Search for the cell housing the specified text and yield its (x, y) center coordinate. 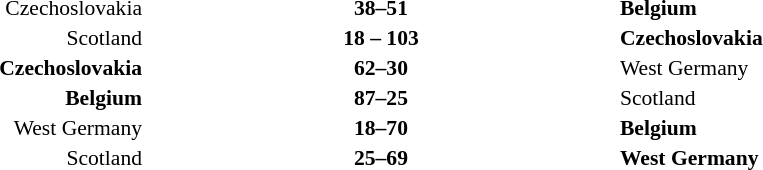
62–30 (381, 68)
18 – 103 (381, 38)
87–25 (381, 98)
18–70 (381, 128)
